Provide the [x, y] coordinate of the cell's center where the given text is located.  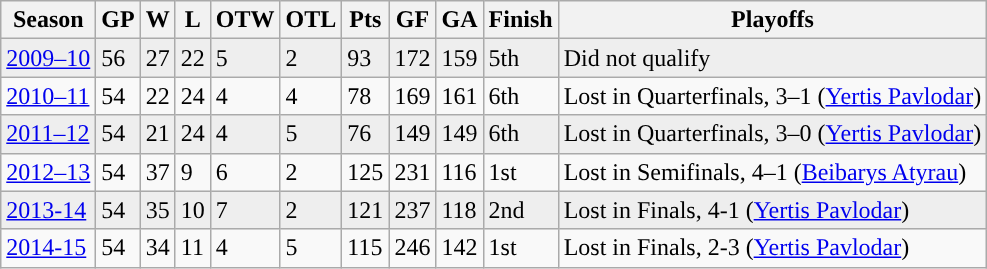
142 [460, 248]
7 [245, 210]
172 [412, 58]
Lost in Quarterfinals, 3–0 (Yertis Pavlodar) [772, 134]
37 [158, 172]
L [192, 20]
6 [245, 172]
35 [158, 210]
GF [412, 20]
Season [48, 20]
125 [366, 172]
OTL [311, 20]
2nd [520, 210]
34 [158, 248]
Lost in Finals, 2-3 (Yertis Pavlodar) [772, 248]
116 [460, 172]
93 [366, 58]
118 [460, 210]
Did not qualify [772, 58]
9 [192, 172]
Lost in Quarterfinals, 3–1 (Yertis Pavlodar) [772, 96]
237 [412, 210]
OTW [245, 20]
56 [118, 58]
5th [520, 58]
21 [158, 134]
Playoffs [772, 20]
W [158, 20]
76 [366, 134]
2010–11 [48, 96]
2011–12 [48, 134]
GP [118, 20]
78 [366, 96]
GA [460, 20]
Finish [520, 20]
2013-14 [48, 210]
169 [412, 96]
2009–10 [48, 58]
Lost in Semifinals, 4–1 (Beibarys Atyrau) [772, 172]
27 [158, 58]
121 [366, 210]
Pts [366, 20]
Lost in Finals, 4-1 (Yertis Pavlodar) [772, 210]
246 [412, 248]
159 [460, 58]
115 [366, 248]
2014-15 [48, 248]
2012–13 [48, 172]
161 [460, 96]
11 [192, 248]
10 [192, 210]
231 [412, 172]
